Provide the [X, Y] coordinate of the cell's center where the given text is located.  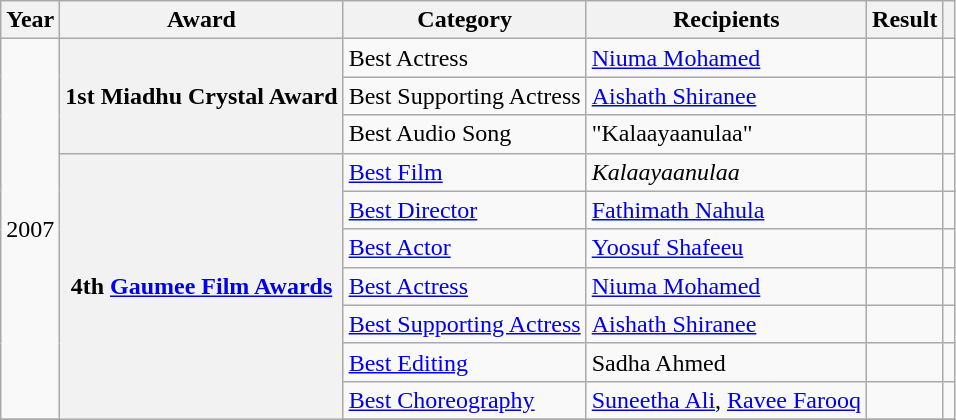
Yoosuf Shafeeu [726, 248]
Year [30, 20]
Suneetha Ali, Ravee Farooq [726, 400]
Award [202, 20]
Result [905, 20]
2007 [30, 230]
Fathimath Nahula [726, 210]
4th Gaumee Film Awards [202, 286]
Best Film [464, 172]
1st Miadhu Crystal Award [202, 96]
Category [464, 20]
Best Audio Song [464, 134]
Best Editing [464, 362]
Kalaayaanulaa [726, 172]
Sadha Ahmed [726, 362]
Best Actor [464, 248]
Best Choreography [464, 400]
"Kalaayaanulaa" [726, 134]
Recipients [726, 20]
Best Director [464, 210]
